Detect which cell encompasses the target text, then output its (x, y) center coordinate. 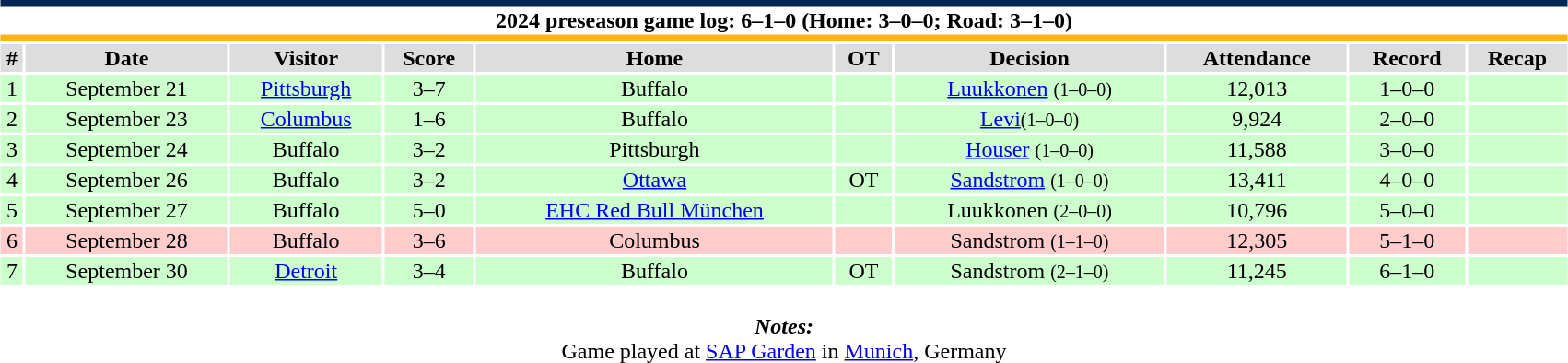
Houser (1–0–0) (1030, 149)
1–6 (429, 119)
10,796 (1257, 210)
Score (429, 58)
September 28 (127, 240)
2024 preseason game log: 6–1–0 (Home: 3–0–0; Road: 3–1–0) (784, 20)
12,013 (1257, 88)
EHC Red Bull München (654, 210)
Decision (1030, 58)
1 (12, 88)
1–0–0 (1406, 88)
6–1–0 (1406, 271)
5–0–0 (1406, 210)
Attendance (1257, 58)
September 21 (127, 88)
12,305 (1257, 240)
Home (654, 58)
5 (12, 210)
2 (12, 119)
Luukkonen (2–0–0) (1030, 210)
4–0–0 (1406, 180)
Visitor (306, 58)
Sandstrom (1–0–0) (1030, 180)
September 26 (127, 180)
6 (12, 240)
Ottawa (654, 180)
September 27 (127, 210)
3 (12, 149)
Luukkonen (1–0–0) (1030, 88)
2–0–0 (1406, 119)
7 (12, 271)
5–1–0 (1406, 240)
Date (127, 58)
11,245 (1257, 271)
3–6 (429, 240)
September 23 (127, 119)
4 (12, 180)
3–0–0 (1406, 149)
5–0 (429, 210)
Detroit (306, 271)
# (12, 58)
13,411 (1257, 180)
11,588 (1257, 149)
Recap (1517, 58)
3–7 (429, 88)
September 24 (127, 149)
Sandstrom (2–1–0) (1030, 271)
Sandstrom (1–1–0) (1030, 240)
September 30 (127, 271)
9,924 (1257, 119)
3–4 (429, 271)
Levi(1–0–0) (1030, 119)
Record (1406, 58)
